Return (X, Y) of the center of cell containing provided text 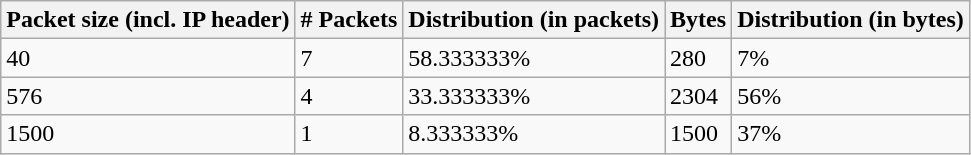
58.333333% (534, 58)
7 (349, 58)
Distribution (in bytes) (851, 20)
2304 (698, 96)
37% (851, 134)
7% (851, 58)
56% (851, 96)
8.333333% (534, 134)
1 (349, 134)
4 (349, 96)
Distribution (in packets) (534, 20)
33.333333% (534, 96)
40 (148, 58)
280 (698, 58)
576 (148, 96)
# Packets (349, 20)
Packet size (incl. IP header) (148, 20)
Bytes (698, 20)
